Search for the cell housing the specified text and yield its (x, y) center coordinate. 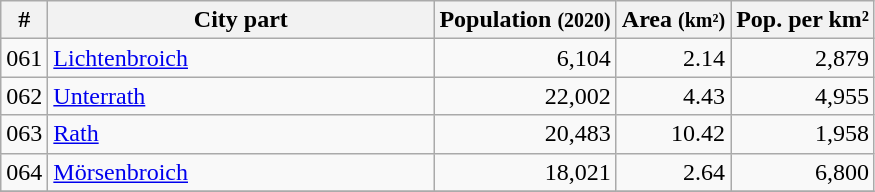
20,483 (525, 134)
2,879 (803, 58)
062 (24, 96)
4.43 (673, 96)
Area (km²) (673, 20)
City part (241, 20)
6,104 (525, 58)
10.42 (673, 134)
1,958 (803, 134)
Mörsenbroich (241, 172)
063 (24, 134)
061 (24, 58)
Pop. per km² (803, 20)
064 (24, 172)
Unterrath (241, 96)
22,002 (525, 96)
18,021 (525, 172)
# (24, 20)
Rath (241, 134)
2.14 (673, 58)
4,955 (803, 96)
2.64 (673, 172)
Lichtenbroich (241, 58)
Population (2020) (525, 20)
6,800 (803, 172)
